Determine the (x, y) coordinate at the center of the cell enclosing the given text.  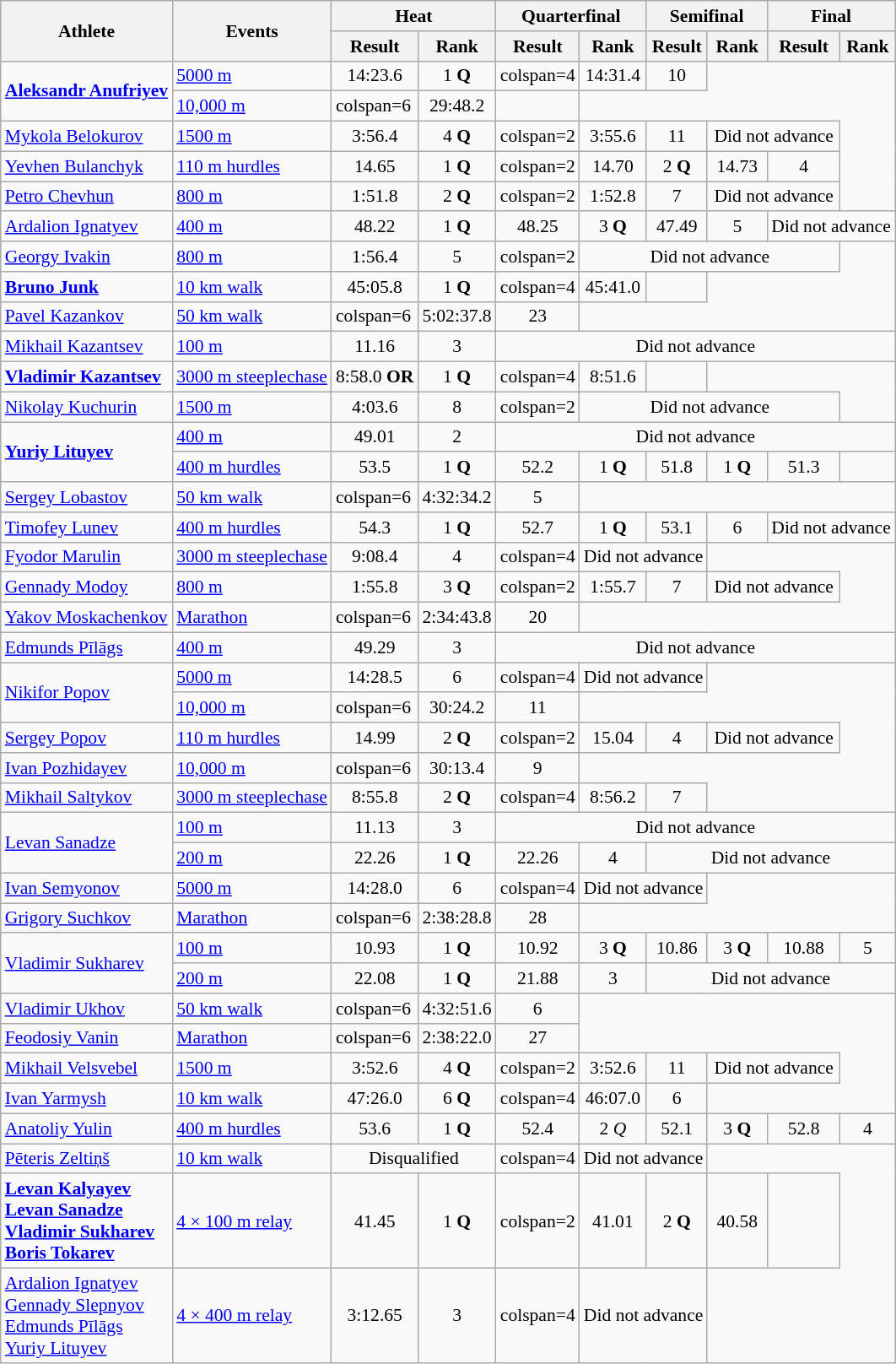
1:56.4 (375, 257)
6 Q (456, 1099)
52.4 (538, 1129)
Quarterfinal (571, 16)
Heat (413, 16)
Levan Sanadze (86, 842)
27 (538, 1038)
14.73 (737, 166)
4 × 100 m relay (251, 1221)
Yakov Moskachenkov (86, 618)
49.01 (375, 437)
Ivan Yarmysh (86, 1099)
10.93 (375, 949)
Pēteris Zeltiņš (86, 1159)
Sergey Lobastov (86, 497)
41.45 (375, 1221)
4:03.6 (375, 407)
47.49 (677, 227)
1:55.7 (613, 587)
Nikifor Popov (86, 692)
53.5 (375, 468)
21.88 (538, 978)
Feodosiy Vanin (86, 1038)
48.25 (538, 227)
48.22 (375, 227)
Ardalion Ignatyev Gennady SlepnyovEdmunds PīlāgsYuriy Lituyev (86, 1316)
51.3 (803, 468)
14.65 (375, 166)
10.92 (538, 949)
14:23.6 (375, 76)
4:32:34.2 (456, 497)
1:51.8 (375, 197)
14.99 (375, 738)
Mikhail Saltykov (86, 798)
Disqualified (413, 1159)
2:38:22.0 (456, 1038)
46:07.0 (613, 1099)
Athlete (86, 30)
Ardalion Ignatyev (86, 227)
11.13 (375, 828)
10.86 (677, 949)
Final (831, 16)
Vladimir Ukhov (86, 1009)
5:02:37.8 (456, 317)
11.16 (375, 347)
29:48.2 (456, 106)
Levan Kalyayev Levan SanadzeVladimir SukharevBoris Tokarev (86, 1221)
14:28.5 (375, 678)
14:31.4 (613, 76)
Pavel Kazankov (86, 317)
Georgy Ivakin (86, 257)
53.1 (677, 528)
45:41.0 (613, 287)
9 (538, 768)
41.01 (613, 1221)
1:55.8 (375, 587)
Yevhen Bulanchyk (86, 166)
10 (677, 76)
1:52.8 (613, 197)
3:56.4 (375, 137)
8 (456, 407)
47:26.0 (375, 1099)
Fyodor Marulin (86, 557)
2:38:28.8 (456, 918)
2:34:43.8 (456, 618)
8:55.8 (375, 798)
Mykola Belokurov (86, 137)
8:51.6 (613, 377)
Nikolay Kuchurin (86, 407)
8:58.0 OR (375, 377)
52.8 (803, 1129)
45:05.8 (375, 287)
15.04 (613, 738)
Aleksandr Anufriyev (86, 91)
23 (538, 317)
52.7 (538, 528)
54.3 (375, 528)
20 (538, 618)
Ivan Semyonov (86, 888)
40.58 (737, 1221)
Semifinal (707, 16)
9:08.4 (375, 557)
52.1 (677, 1129)
3:55.6 (613, 137)
4 × 400 m relay (251, 1316)
Bruno Junk (86, 287)
49.29 (375, 647)
Petro Chevhun (86, 197)
Vladimir Kazantsev (86, 377)
Yuriy Lituyev (86, 452)
53.6 (375, 1129)
Mikhail Velsvebel (86, 1069)
4:32:51.6 (456, 1009)
Vladimir Sukharev (86, 964)
Anatoliy Yulin (86, 1129)
2 (456, 437)
8:56.2 (613, 798)
10.88 (803, 949)
14:28.0 (375, 888)
Gennady Modoy (86, 587)
Mikhail Kazantsev (86, 347)
30:24.2 (456, 708)
Ivan Pozhidayev (86, 768)
30:13.4 (456, 768)
Grigory Suchkov (86, 918)
51.8 (677, 468)
Sergey Popov (86, 738)
52.2 (538, 468)
28 (538, 918)
Events (251, 30)
Edmunds Pīlāgs (86, 647)
14.70 (613, 166)
3:12.65 (375, 1316)
22.08 (375, 978)
Timofey Lunev (86, 528)
